For the text-containing cell, return its midpoint in [x, y] coordinate format. 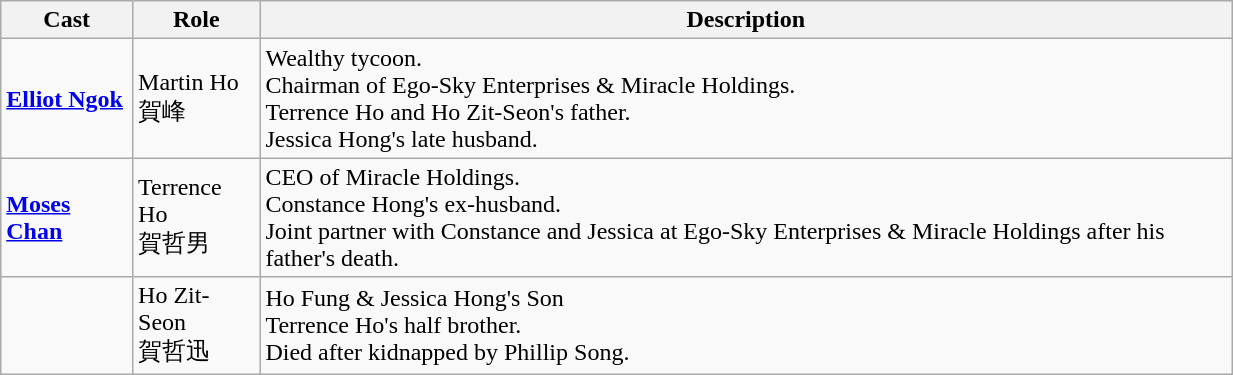
Ho Fung & Jessica Hong's Son Terrence Ho's half brother.Died after kidnapped by Phillip Song. [746, 326]
Moses Chan [67, 218]
Terrence Ho 賀哲男 [196, 218]
Wealthy tycoon. Chairman of Ego-Sky Enterprises & Miracle Holdings. Terrence Ho and Ho Zit-Seon's father.Jessica Hong's late husband. [746, 98]
Cast [67, 20]
Ho Zit-Seon 賀哲迅 [196, 326]
Description [746, 20]
Martin Ho 賀峰 [196, 98]
Role [196, 20]
Elliot Ngok [67, 98]
